Return [x, y] of the center of cell containing provided text 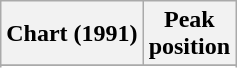
Chart (1991) [72, 34]
Peak position [189, 34]
